Output the (X, Y) coordinate of the center of the cell containing the given text.  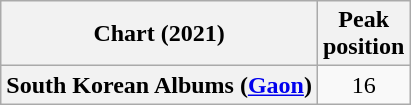
South Korean Albums (Gaon) (160, 85)
Peakposition (363, 34)
16 (363, 85)
Chart (2021) (160, 34)
